Capture the cell that displays the provided text and extract its (x, y) central coordinate. 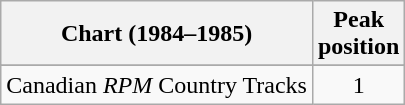
Canadian RPM Country Tracks (157, 85)
Peakposition (358, 34)
Chart (1984–1985) (157, 34)
1 (358, 85)
